Pinpoint the cell where the given text exists, returning its [X, Y] midpoint coordinate. 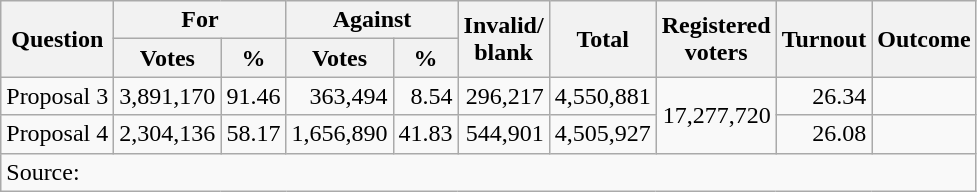
Source: [488, 172]
Proposal 4 [58, 134]
8.54 [426, 96]
Turnout [824, 39]
17,277,720 [716, 115]
For [200, 20]
26.08 [824, 134]
296,217 [504, 96]
Proposal 3 [58, 96]
Against [372, 20]
Question [58, 39]
41.83 [426, 134]
Invalid/blank [504, 39]
Total [602, 39]
4,550,881 [602, 96]
544,901 [504, 134]
363,494 [340, 96]
Registeredvoters [716, 39]
4,505,927 [602, 134]
58.17 [254, 134]
2,304,136 [168, 134]
1,656,890 [340, 134]
91.46 [254, 96]
26.34 [824, 96]
3,891,170 [168, 96]
Outcome [924, 39]
